From the cell containing the given text, extract its center point as (x, y) coordinate. 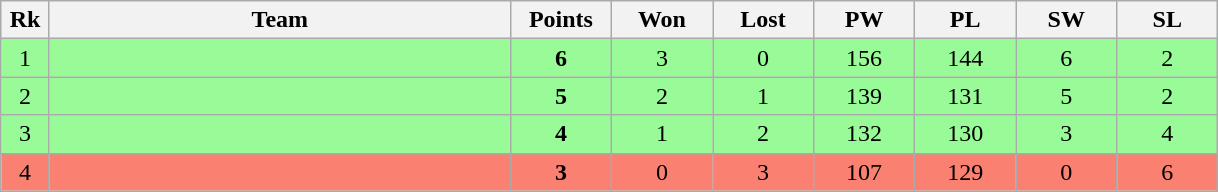
Points (560, 20)
132 (864, 134)
156 (864, 58)
139 (864, 96)
Lost (762, 20)
107 (864, 172)
PL (966, 20)
144 (966, 58)
SL (1168, 20)
PW (864, 20)
130 (966, 134)
Rk (26, 20)
Won (662, 20)
131 (966, 96)
SW (1066, 20)
Team (280, 20)
129 (966, 172)
